Scan for the cell matching the given text and deliver its [x, y] coordinate at center. 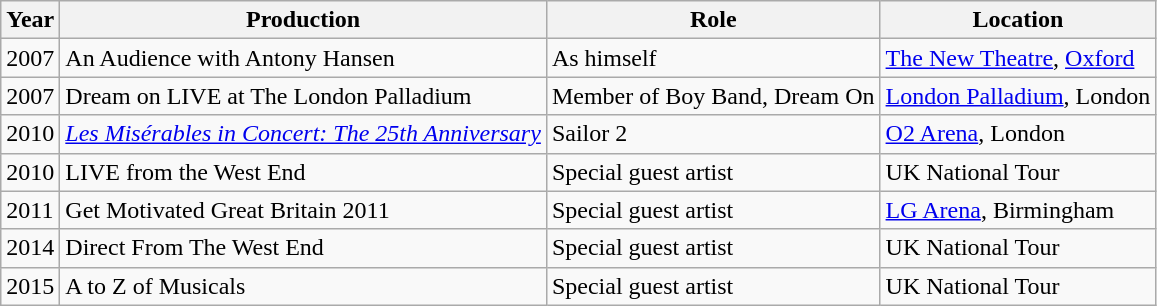
Get Motivated Great Britain 2011 [304, 210]
LG Arena, Birmingham [1018, 210]
Dream on LIVE at The London Palladium [304, 96]
Production [304, 20]
Location [1018, 20]
An Audience with Antony Hansen [304, 58]
O2 Arena, London [1018, 134]
Year [30, 20]
2014 [30, 248]
London Palladium, London [1018, 96]
As himself [713, 58]
Sailor 2 [713, 134]
LIVE from the West End [304, 172]
Les Misérables in Concert: The 25th Anniversary [304, 134]
The New Theatre, Oxford [1018, 58]
Member of Boy Band, Dream On [713, 96]
2015 [30, 286]
A to Z of Musicals [304, 286]
Role [713, 20]
2011 [30, 210]
Direct From The West End [304, 248]
